Detect which cell encompasses the target text, then output its (X, Y) center coordinate. 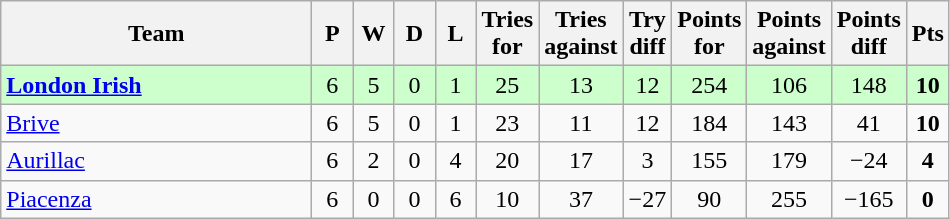
106 (789, 85)
20 (508, 161)
25 (508, 85)
143 (789, 123)
17 (581, 161)
255 (789, 199)
−27 (648, 199)
155 (710, 161)
Points against (789, 34)
254 (710, 85)
W (374, 34)
Pts (928, 34)
Points diff (868, 34)
−24 (868, 161)
−165 (868, 199)
23 (508, 123)
Piacenza (156, 199)
Points for (710, 34)
P (332, 34)
37 (581, 199)
3 (648, 161)
2 (374, 161)
Brive (156, 123)
148 (868, 85)
11 (581, 123)
179 (789, 161)
London Irish (156, 85)
Aurillac (156, 161)
184 (710, 123)
90 (710, 199)
13 (581, 85)
Try diff (648, 34)
Tries against (581, 34)
Team (156, 34)
D (414, 34)
41 (868, 123)
Tries for (508, 34)
L (456, 34)
